Detect which cell encompasses the target text, then output its [X, Y] center coordinate. 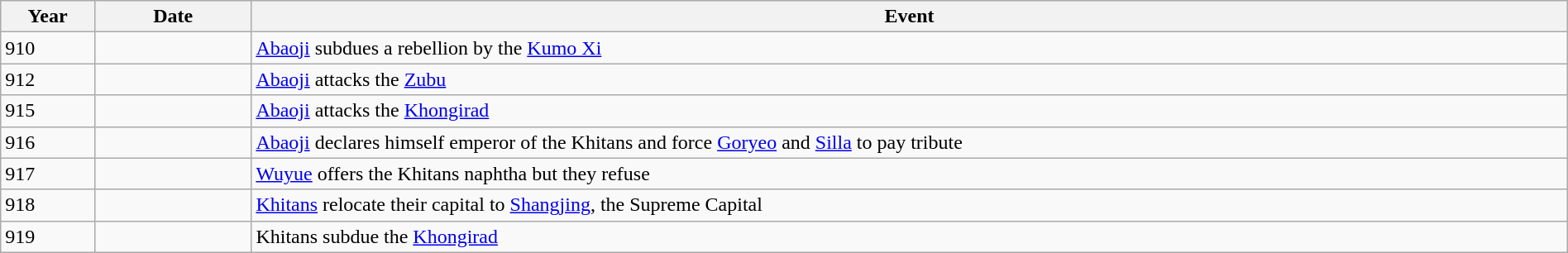
Abaoji declares himself emperor of the Khitans and force Goryeo and Silla to pay tribute [910, 142]
Abaoji subdues a rebellion by the Kumo Xi [910, 48]
Event [910, 17]
912 [48, 79]
916 [48, 142]
Year [48, 17]
Khitans relocate their capital to Shangjing, the Supreme Capital [910, 205]
917 [48, 174]
918 [48, 205]
Date [172, 17]
Wuyue offers the Khitans naphtha but they refuse [910, 174]
910 [48, 48]
915 [48, 111]
919 [48, 236]
Khitans subdue the Khongirad [910, 236]
Abaoji attacks the Khongirad [910, 111]
Abaoji attacks the Zubu [910, 79]
